Return (x, y) of the center of cell containing provided text 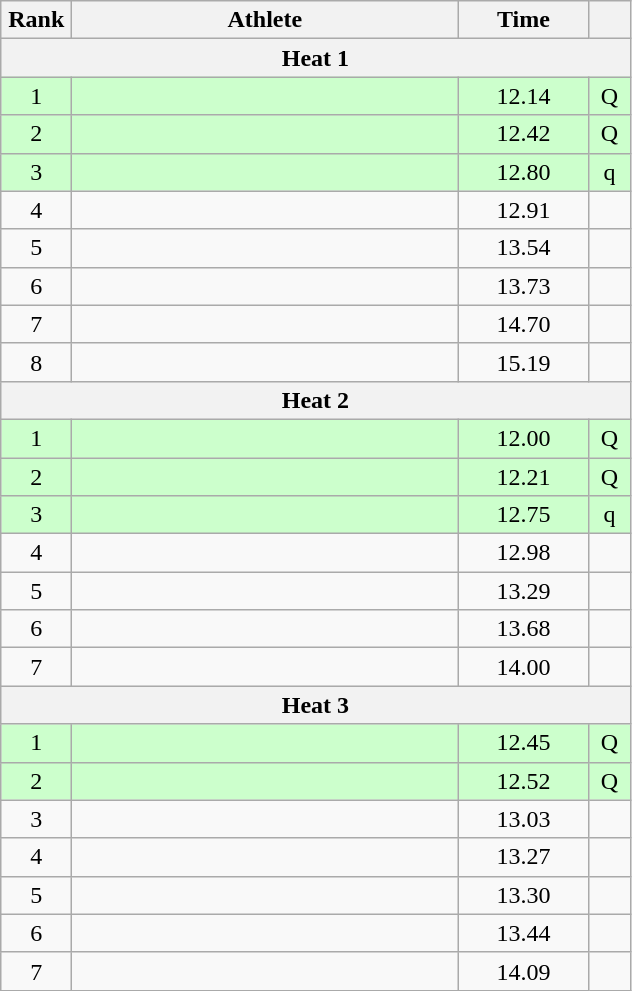
14.70 (524, 324)
Time (524, 20)
Heat 3 (316, 705)
12.75 (524, 515)
13.27 (524, 857)
12.21 (524, 477)
12.91 (524, 210)
15.19 (524, 362)
Athlete (265, 20)
12.52 (524, 781)
13.44 (524, 933)
13.73 (524, 286)
12.98 (524, 553)
8 (36, 362)
13.54 (524, 248)
Heat 2 (316, 400)
Heat 1 (316, 58)
12.80 (524, 172)
13.03 (524, 819)
12.00 (524, 438)
12.42 (524, 134)
13.68 (524, 629)
13.29 (524, 591)
12.45 (524, 743)
Rank (36, 20)
14.00 (524, 667)
12.14 (524, 96)
13.30 (524, 895)
14.09 (524, 971)
